Find where the given text appears and provide that cell's center as (x, y) coordinate. 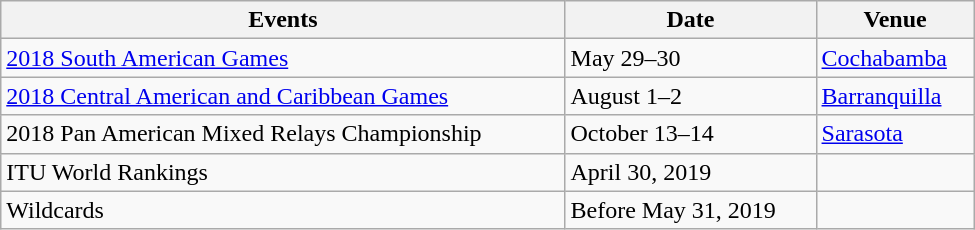
April 30, 2019 (690, 172)
Before May 31, 2019 (690, 210)
2018 Central American and Caribbean Games (283, 96)
ITU World Rankings (283, 172)
Venue (895, 20)
Date (690, 20)
Barranquilla (895, 96)
2018 South American Games (283, 58)
Events (283, 20)
Wildcards (283, 210)
October 13–14 (690, 134)
Sarasota (895, 134)
Cochabamba (895, 58)
May 29–30 (690, 58)
2018 Pan American Mixed Relays Championship (283, 134)
August 1–2 (690, 96)
